From the cell containing the given text, extract its center point as [x, y] coordinate. 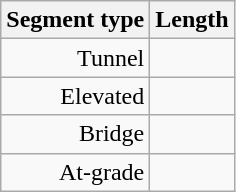
Tunnel [76, 58]
Length [192, 20]
Segment type [76, 20]
Bridge [76, 134]
Elevated [76, 96]
At-grade [76, 172]
